Output the (X, Y) coordinate of the center of the cell containing the given text.  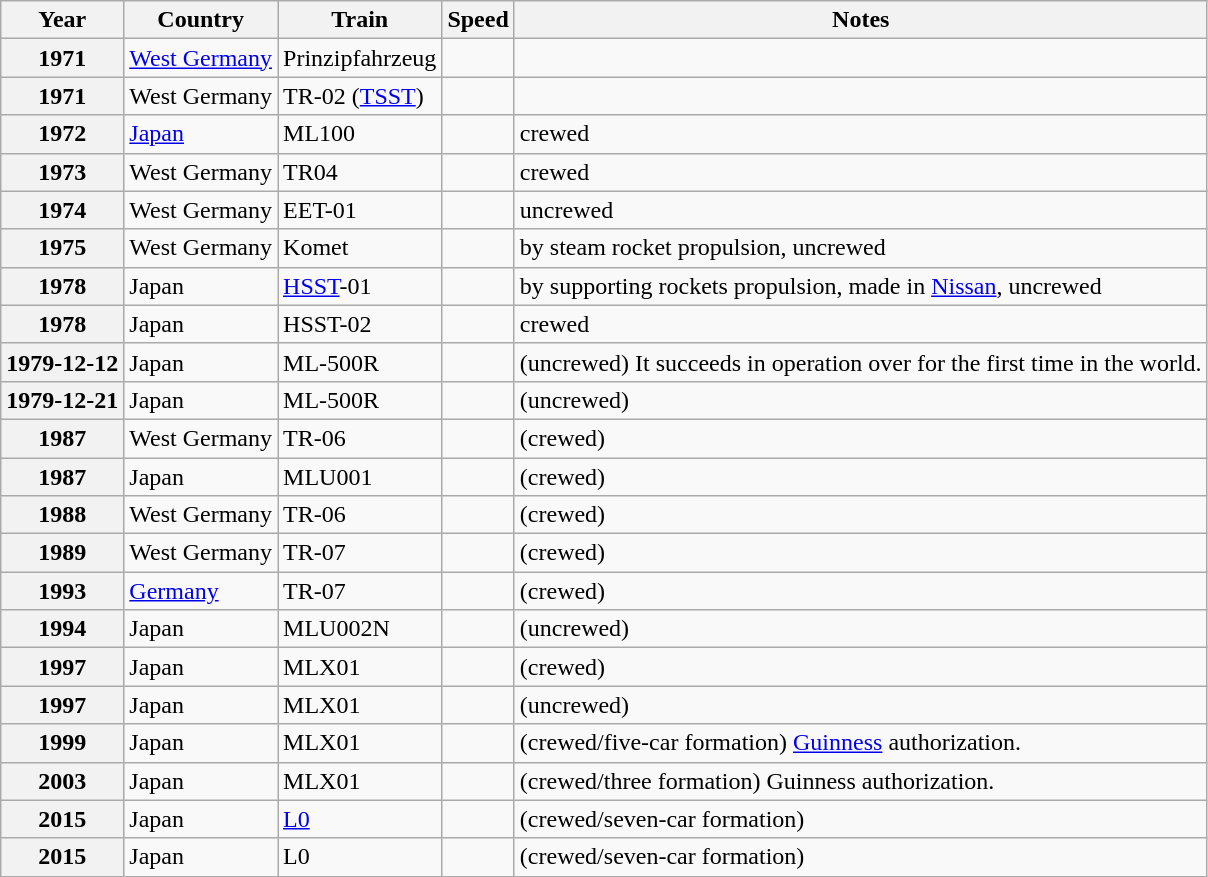
Country (201, 20)
by steam rocket propulsion, uncrewed (860, 248)
uncrewed (860, 210)
Komet (360, 248)
MLU001 (360, 477)
Notes (860, 20)
Train (360, 20)
TR04 (360, 172)
Speed (478, 20)
(crewed/five-car formation) Guinness authorization. (860, 743)
MLU002N (360, 629)
ML100 (360, 134)
1975 (62, 248)
EET-01 (360, 210)
1979-12-21 (62, 400)
by supporting rockets propulsion, made in Nissan, uncrewed (860, 286)
Prinzipfahrzeug (360, 58)
1973 (62, 172)
Germany (201, 591)
1999 (62, 743)
1974 (62, 210)
1993 (62, 591)
1972 (62, 134)
HSST-02 (360, 324)
2003 (62, 781)
(uncrewed) It succeeds in operation over for the first time in the world. (860, 362)
1979-12-12 (62, 362)
1988 (62, 515)
HSST-01 (360, 286)
Year (62, 20)
1989 (62, 553)
1994 (62, 629)
TR-02 (TSST) (360, 96)
(crewed/three formation) Guinness authorization. (860, 781)
